Search for the cell housing the specified text and yield its (X, Y) center coordinate. 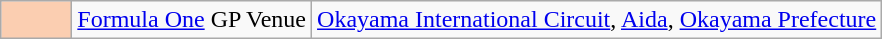
Okayama International Circuit, Aida, Okayama Prefecture (597, 20)
Formula One GP Venue (192, 20)
